Return [x, y] of the center of cell containing provided text 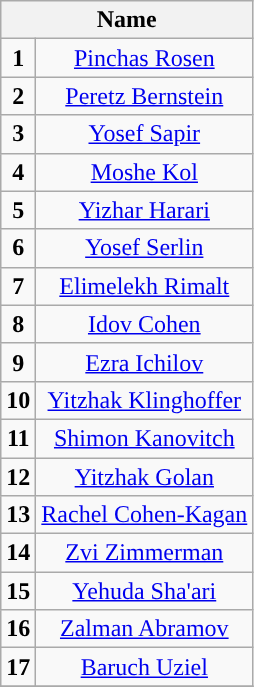
5 [18, 210]
Rachel Cohen-Kagan [144, 515]
Peretz Bernstein [144, 96]
Pinchas Rosen [144, 58]
Zvi Zimmerman [144, 553]
6 [18, 248]
11 [18, 438]
Ezra Ichilov [144, 362]
14 [18, 553]
Yehuda Sha'ari [144, 591]
17 [18, 667]
Zalman Abramov [144, 629]
Baruch Uziel [144, 667]
Yizhar Harari [144, 210]
16 [18, 629]
1 [18, 58]
Yosef Sapir [144, 134]
3 [18, 134]
2 [18, 96]
Yitzhak Klinghoffer [144, 400]
10 [18, 400]
9 [18, 362]
4 [18, 172]
Shimon Kanovitch [144, 438]
7 [18, 286]
15 [18, 591]
Yosef Serlin [144, 248]
Elimelekh Rimalt [144, 286]
13 [18, 515]
Yitzhak Golan [144, 477]
Name [127, 20]
8 [18, 324]
Moshe Kol [144, 172]
Idov Cohen [144, 324]
12 [18, 477]
